Scan for the cell matching the given text and deliver its (X, Y) coordinate at center. 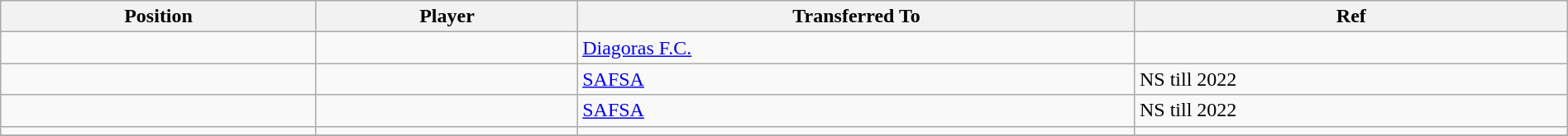
Position (159, 16)
Diagoras F.C. (857, 48)
Player (447, 16)
Transferred To (857, 16)
Ref (1351, 16)
